Determine the [X, Y] coordinate at the center of the cell enclosing the given text.  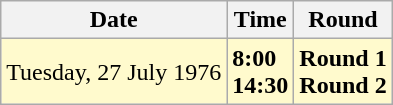
8:0014:30 [260, 72]
Round 1Round 2 [343, 72]
Tuesday, 27 July 1976 [114, 72]
Time [260, 20]
Round [343, 20]
Date [114, 20]
